Capture the cell that displays the provided text and extract its (X, Y) central coordinate. 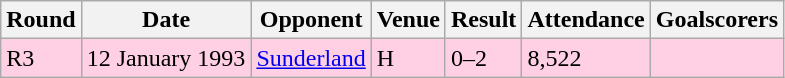
R3 (41, 58)
Round (41, 20)
H (408, 58)
12 January 1993 (166, 58)
Attendance (586, 20)
Date (166, 20)
Goalscorers (716, 20)
Result (483, 20)
8,522 (586, 58)
0–2 (483, 58)
Sunderland (311, 58)
Venue (408, 20)
Opponent (311, 20)
